Find where the given text appears and provide that cell's center as (x, y) coordinate. 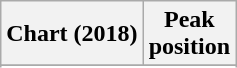
Peakposition (189, 34)
Chart (2018) (72, 34)
